Find where the given text appears and provide that cell's center as [x, y] coordinate. 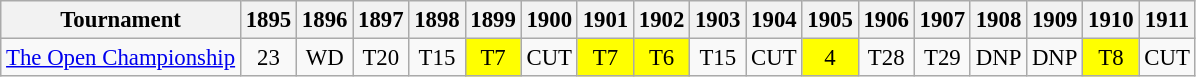
1908 [998, 20]
1906 [886, 20]
1897 [381, 20]
1911 [1167, 20]
4 [830, 58]
1895 [268, 20]
1907 [942, 20]
23 [268, 58]
1903 [718, 20]
1899 [493, 20]
1905 [830, 20]
T6 [661, 58]
1904 [774, 20]
1910 [1111, 20]
1902 [661, 20]
1901 [605, 20]
T29 [942, 58]
T20 [381, 58]
1896 [325, 20]
Tournament [121, 20]
The Open Championship [121, 58]
1898 [437, 20]
T28 [886, 58]
T8 [1111, 58]
1900 [549, 20]
WD [325, 58]
1909 [1055, 20]
